For the text-containing cell, return its midpoint in [X, Y] coordinate format. 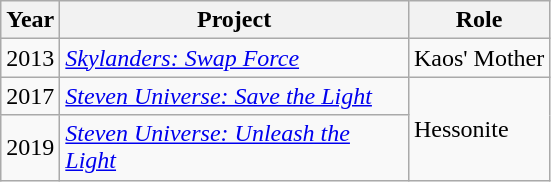
Steven Universe: Save the Light [234, 96]
2019 [30, 148]
Role [478, 20]
Skylanders: Swap Force [234, 58]
Project [234, 20]
Steven Universe: Unleash the Light [234, 148]
Year [30, 20]
2013 [30, 58]
2017 [30, 96]
Kaos' Mother [478, 58]
Hessonite [478, 128]
